For the text-containing cell, return its midpoint in (X, Y) coordinate format. 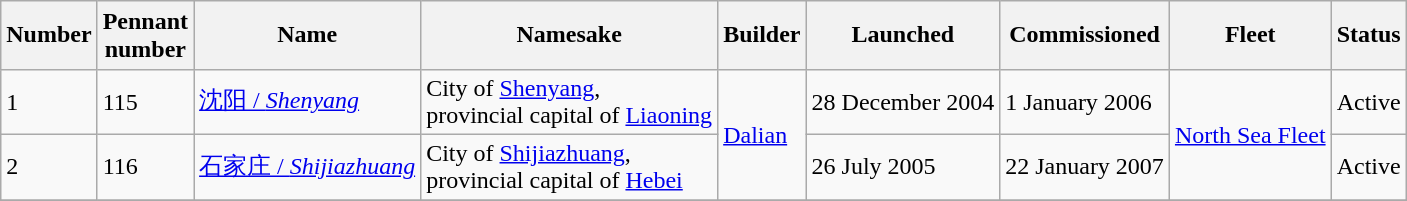
115 (145, 102)
City of Shijiazhuang, provincial capital of Hebei (570, 166)
116 (145, 166)
26 July 2005 (903, 166)
2 (49, 166)
Name (308, 36)
North Sea Fleet (1250, 134)
28 December 2004 (903, 102)
沈阳 / Shenyang (308, 102)
Builder (762, 36)
City of Shenyang,provincial capital of Liaoning (570, 102)
Pennant number (145, 36)
石家庄 / Shijiazhuang (308, 166)
Number (49, 36)
22 January 2007 (1085, 166)
Dalian (762, 134)
Fleet (1250, 36)
Namesake (570, 36)
Status (1368, 36)
Commissioned (1085, 36)
1 January 2006 (1085, 102)
1 (49, 102)
Launched (903, 36)
